Provide the [x, y] coordinate of the cell's center where the given text is located.  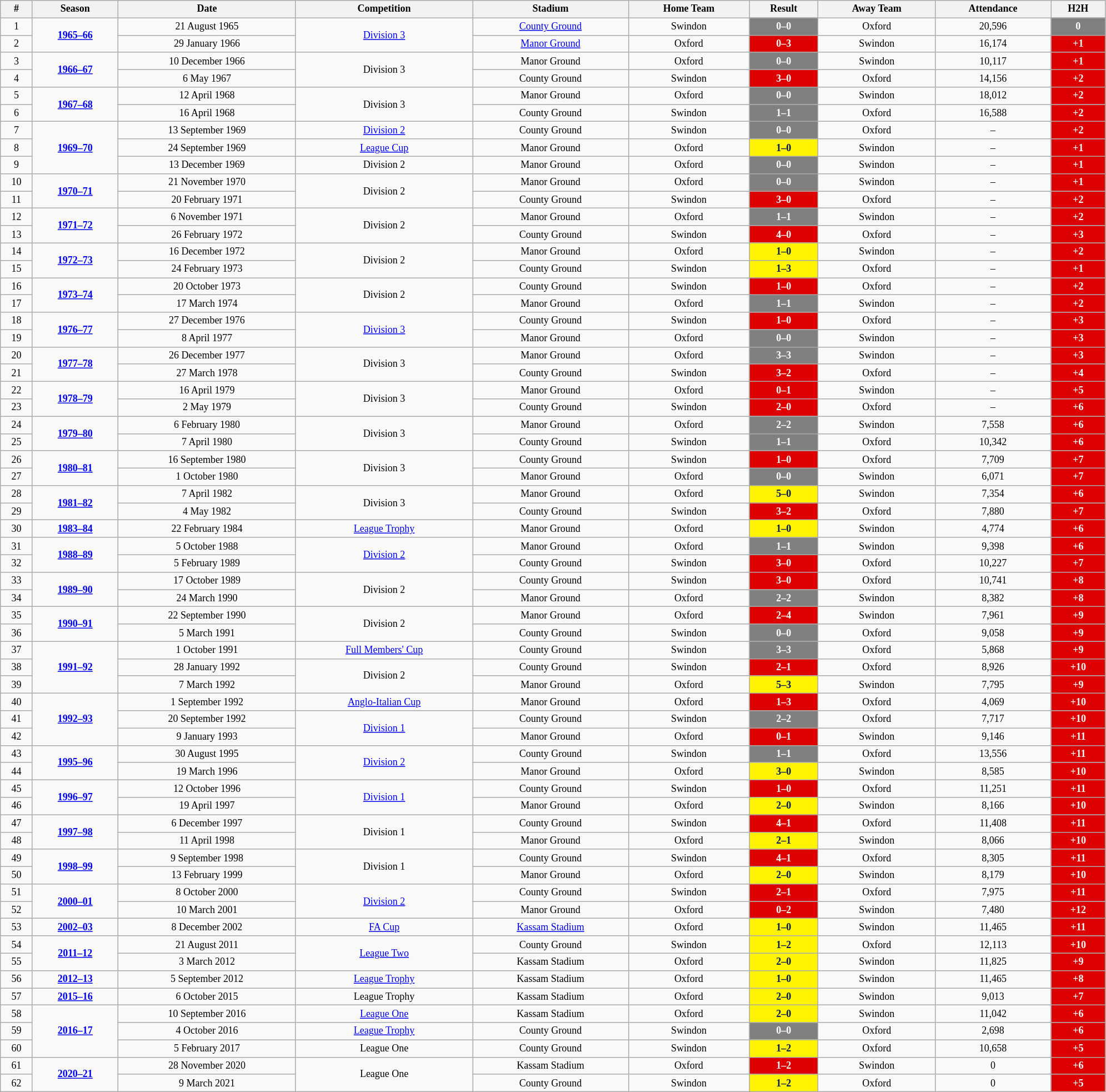
1971–72 [75, 226]
Full Members' Cup [384, 650]
1966–67 [75, 69]
1 October 1991 [207, 650]
10,658 [993, 1048]
21 August 1965 [207, 27]
16 December 1972 [207, 251]
1997–98 [75, 832]
20 [17, 356]
10,227 [993, 564]
8 April 1977 [207, 338]
41 [17, 719]
11,251 [993, 788]
# [17, 9]
4 [17, 78]
Competition [384, 9]
26 December 1977 [207, 356]
61 [17, 1066]
31 [17, 546]
40 [17, 702]
1981–82 [75, 503]
5–3 [784, 685]
+12 [1078, 910]
16 [17, 287]
1988–89 [75, 555]
5,868 [993, 650]
11 April 1998 [207, 840]
33 [17, 580]
1965–66 [75, 35]
6 [17, 113]
1969–70 [75, 148]
10 March 2001 [207, 910]
24 March 1990 [207, 598]
39 [17, 685]
5 September 2012 [207, 979]
7,558 [993, 425]
3 March 2012 [207, 961]
57 [17, 997]
1979–80 [75, 433]
47 [17, 824]
11 [17, 200]
4–0 [784, 235]
2016–17 [75, 1031]
34 [17, 598]
1976–77 [75, 330]
26 [17, 459]
1992–93 [75, 720]
Attendance [993, 9]
Anglo-Italian Cup [384, 702]
2000–01 [75, 901]
22 September 1990 [207, 616]
7,709 [993, 459]
8,382 [993, 598]
1967–68 [75, 104]
20,596 [993, 27]
9 January 1993 [207, 737]
22 February 1984 [207, 529]
1972–73 [75, 260]
37 [17, 650]
2020–21 [75, 1074]
46 [17, 806]
16 September 1980 [207, 459]
FA Cup [384, 927]
7,961 [993, 616]
10 September 2016 [207, 1014]
17 October 1989 [207, 580]
9,013 [993, 997]
44 [17, 771]
9 September 1998 [207, 858]
35 [17, 616]
3 [17, 61]
27 March 1978 [207, 372]
59 [17, 1031]
5 October 1988 [207, 546]
21 [17, 372]
1 September 1992 [207, 702]
10 [17, 182]
Season [75, 9]
24 February 1973 [207, 269]
18 [17, 321]
48 [17, 840]
League Two [384, 953]
54 [17, 945]
21 November 1970 [207, 182]
43 [17, 754]
23 [17, 408]
10,342 [993, 442]
55 [17, 961]
11,408 [993, 824]
6 October 2015 [207, 997]
4,774 [993, 529]
6 November 1971 [207, 217]
52 [17, 910]
36 [17, 632]
30 August 1995 [207, 754]
19 April 1997 [207, 806]
6,071 [993, 477]
2012–13 [75, 979]
1978–79 [75, 399]
13,556 [993, 754]
25 [17, 442]
8 December 2002 [207, 927]
16,174 [993, 43]
7 April 1982 [207, 495]
5 February 1989 [207, 564]
6 May 1967 [207, 78]
12,113 [993, 945]
5 March 1991 [207, 632]
2002–03 [75, 927]
21 August 2011 [207, 945]
1973–74 [75, 295]
5 February 2017 [207, 1048]
8,305 [993, 858]
28 [17, 495]
1990–91 [75, 624]
8 [17, 148]
8,179 [993, 875]
6 February 1980 [207, 425]
7,717 [993, 719]
7,480 [993, 910]
10 December 1966 [207, 61]
8,585 [993, 771]
62 [17, 1083]
6 December 1997 [207, 824]
51 [17, 892]
14,156 [993, 78]
12 April 1968 [207, 96]
Home Team [689, 9]
1970–71 [75, 191]
2011–12 [75, 953]
Date [207, 9]
17 March 1974 [207, 303]
9,398 [993, 546]
1995–96 [75, 762]
28 January 1992 [207, 667]
9,058 [993, 632]
32 [17, 564]
9 March 2021 [207, 1083]
18,012 [993, 96]
1983–84 [75, 529]
1996–97 [75, 797]
1 October 1980 [207, 477]
12 [17, 217]
8,066 [993, 840]
0–2 [784, 910]
17 [17, 303]
56 [17, 979]
7,880 [993, 511]
11,042 [993, 1014]
2 May 1979 [207, 408]
12 October 1996 [207, 788]
20 February 1971 [207, 200]
26 February 1972 [207, 235]
16 April 1979 [207, 390]
1980–81 [75, 468]
4 October 2016 [207, 1031]
29 [17, 511]
7 March 1992 [207, 685]
9 [17, 164]
19 March 1996 [207, 771]
13 December 1969 [207, 164]
58 [17, 1014]
Result [784, 9]
60 [17, 1048]
1998–99 [75, 866]
7,975 [993, 892]
7,795 [993, 685]
1977–78 [75, 364]
19 [17, 338]
1989–90 [75, 589]
5 [17, 96]
League Cup [384, 148]
29 January 1966 [207, 43]
+4 [1078, 372]
45 [17, 788]
27 December 1976 [207, 321]
7 [17, 130]
30 [17, 529]
Stadium [551, 9]
24 September 1969 [207, 148]
14 [17, 251]
13 February 1999 [207, 875]
13 September 1969 [207, 130]
10,117 [993, 61]
53 [17, 927]
20 September 1992 [207, 719]
2015–16 [75, 997]
2–4 [784, 616]
4,069 [993, 702]
5–0 [784, 495]
22 [17, 390]
20 October 1973 [207, 287]
7,354 [993, 495]
49 [17, 858]
50 [17, 875]
24 [17, 425]
8,166 [993, 806]
Away Team [877, 9]
13 [17, 235]
16,588 [993, 113]
42 [17, 737]
8 October 2000 [207, 892]
27 [17, 477]
4 May 1982 [207, 511]
16 April 1968 [207, 113]
7 April 1980 [207, 442]
1991–92 [75, 667]
9,146 [993, 737]
H2H [1078, 9]
2 [17, 43]
8,926 [993, 667]
10,741 [993, 580]
38 [17, 667]
15 [17, 269]
28 November 2020 [207, 1066]
2,698 [993, 1031]
11,825 [993, 961]
1 [17, 27]
0–3 [784, 43]
